From the cell containing the given text, extract its center point as (X, Y) coordinate. 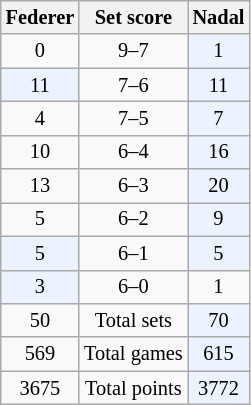
0 (40, 51)
20 (219, 186)
9 (219, 219)
3675 (40, 388)
3 (40, 287)
Nadal (219, 17)
Federer (40, 17)
70 (219, 320)
13 (40, 186)
10 (40, 152)
7–6 (133, 85)
615 (219, 354)
3772 (219, 388)
6–1 (133, 253)
7 (219, 118)
6–4 (133, 152)
50 (40, 320)
6–2 (133, 219)
6–3 (133, 186)
569 (40, 354)
16 (219, 152)
4 (40, 118)
Total games (133, 354)
Total points (133, 388)
9–7 (133, 51)
7–5 (133, 118)
6–0 (133, 287)
Total sets (133, 320)
Set score (133, 17)
